For the text-containing cell, return its midpoint in (x, y) coordinate format. 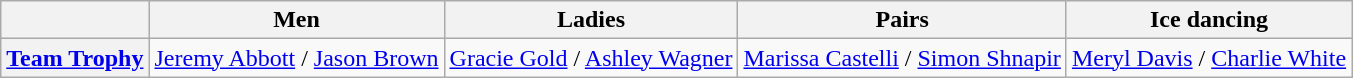
Ice dancing (1208, 20)
Men (296, 20)
Gracie Gold / Ashley Wagner (591, 58)
Jeremy Abbott / Jason Brown (296, 58)
Team Trophy (75, 58)
Marissa Castelli / Simon Shnapir (902, 58)
Meryl Davis / Charlie White (1208, 58)
Ladies (591, 20)
Pairs (902, 20)
